Identify which cell holds the provided text, then report its (x, y) central coordinate. 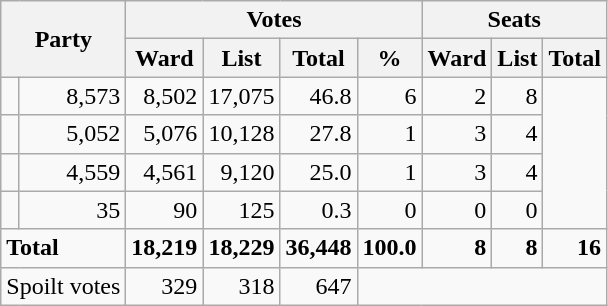
25.0 (318, 172)
Spoilt votes (64, 286)
2 (457, 96)
329 (164, 286)
0.3 (318, 210)
35 (72, 210)
Party (64, 39)
647 (318, 286)
16 (575, 248)
6 (390, 96)
318 (242, 286)
Votes (274, 20)
4,559 (72, 172)
90 (164, 210)
18,229 (242, 248)
100.0 (390, 248)
9,120 (242, 172)
4,561 (164, 172)
36,448 (318, 248)
10,128 (242, 134)
Seats (514, 20)
125 (242, 210)
5,076 (164, 134)
% (390, 58)
18,219 (164, 248)
17,075 (242, 96)
8,573 (72, 96)
46.8 (318, 96)
5,052 (72, 134)
27.8 (318, 134)
8,502 (164, 96)
